Return (X, Y) of the center of cell containing provided text 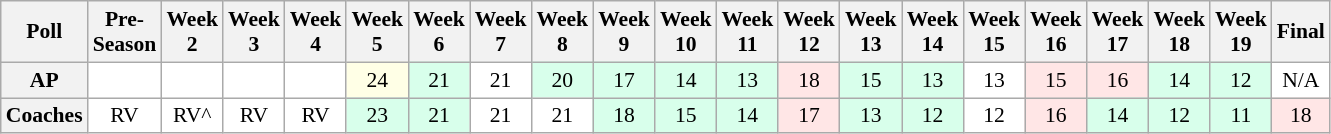
Week9 (624, 32)
20 (562, 80)
Week2 (192, 32)
Week15 (994, 32)
23 (377, 116)
Week10 (686, 32)
Poll (44, 32)
Week4 (316, 32)
N/A (1301, 80)
Week14 (933, 32)
Week18 (1179, 32)
11 (1241, 116)
Final (1301, 32)
Week3 (254, 32)
Week16 (1056, 32)
Week13 (871, 32)
Week17 (1118, 32)
RV^ (192, 116)
AP (44, 80)
24 (377, 80)
Pre-Season (125, 32)
Week5 (377, 32)
Week7 (501, 32)
Week8 (562, 32)
Coaches (44, 116)
Week19 (1241, 32)
Week6 (439, 32)
Week11 (748, 32)
Week12 (809, 32)
